Capture the cell that displays the provided text and extract its (x, y) central coordinate. 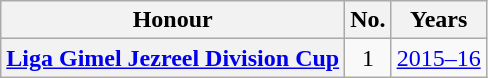
2015–16 (438, 58)
Years (438, 20)
1 (368, 58)
No. (368, 20)
Honour (173, 20)
Liga Gimel Jezreel Division Cup (173, 58)
